Pinpoint the cell where the given text exists, returning its [X, Y] midpoint coordinate. 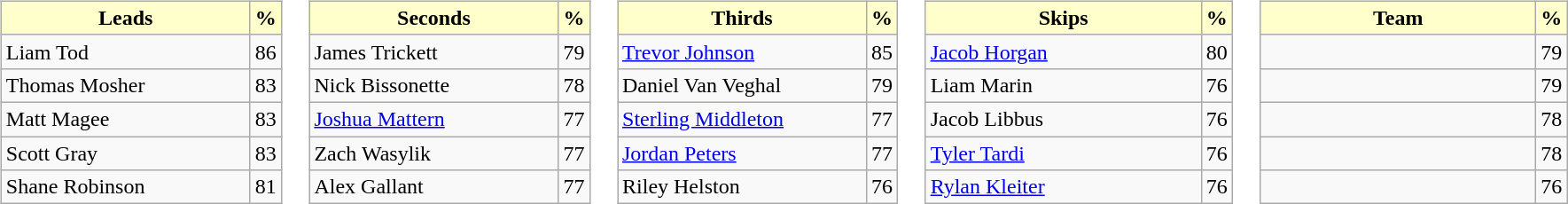
Leads [126, 18]
Jordan Peters [741, 153]
Thirds [741, 18]
Rylan Kleiter [1064, 187]
Team [1399, 18]
Jacob Libbus [1064, 119]
85 [883, 51]
Liam Tod [126, 51]
80 [1216, 51]
Skips [1064, 18]
Daniel Van Veghal [741, 85]
Shane Robinson [126, 187]
Seconds [434, 18]
Scott Gray [126, 153]
Riley Helston [741, 187]
Tyler Tardi [1064, 153]
Thomas Mosher [126, 85]
86 [266, 51]
James Trickett [434, 51]
Sterling Middleton [741, 119]
Joshua Mattern [434, 119]
Liam Marin [1064, 85]
Alex Gallant [434, 187]
81 [266, 187]
Jacob Horgan [1064, 51]
Trevor Johnson [741, 51]
Matt Magee [126, 119]
Zach Wasylik [434, 153]
Nick Bissonette [434, 85]
